Detect which cell encompasses the target text, then output its (x, y) center coordinate. 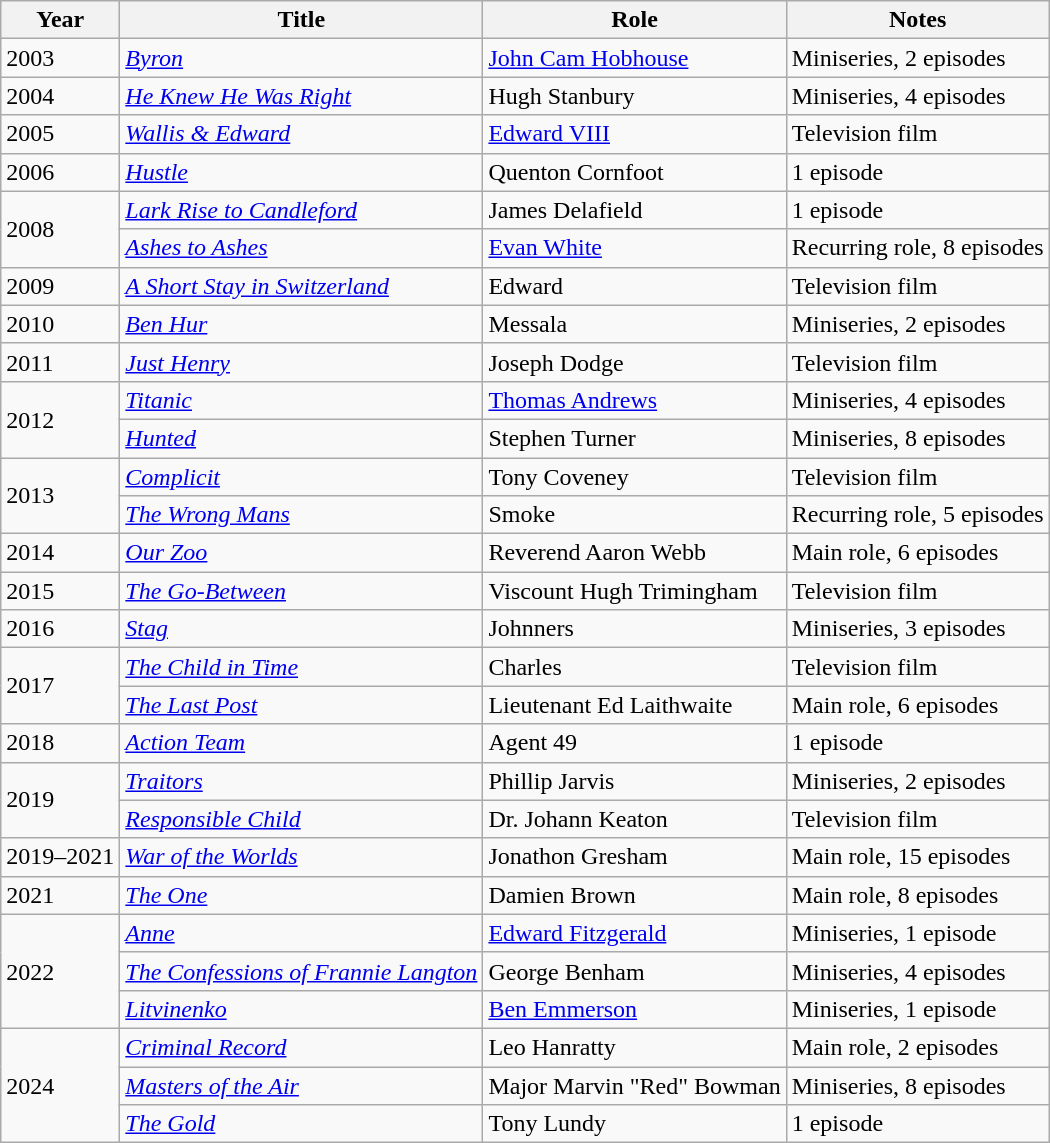
2019 (60, 800)
Title (302, 20)
He Knew He Was Right (302, 96)
2017 (60, 686)
2006 (60, 172)
Main role, 15 episodes (918, 857)
Ben Hur (302, 324)
2004 (60, 96)
Smoke (634, 515)
Recurring role, 8 episodes (918, 248)
2003 (60, 58)
Role (634, 20)
Major Marvin "Red" Bowman (634, 1085)
2009 (60, 286)
Reverend Aaron Webb (634, 553)
George Benham (634, 971)
2019–2021 (60, 857)
Thomas Andrews (634, 400)
Evan White (634, 248)
War of the Worlds (302, 857)
Anne (302, 933)
The Go-Between (302, 591)
The Child in Time (302, 667)
Stephen Turner (634, 438)
Jonathon Gresham (634, 857)
Ashes to Ashes (302, 248)
Litvinenko (302, 1009)
Dr. Johann Keaton (634, 819)
James Delafield (634, 210)
2010 (60, 324)
Complicit (302, 477)
2018 (60, 743)
2013 (60, 496)
Masters of the Air (302, 1085)
2005 (60, 134)
John Cam Hobhouse (634, 58)
Responsible Child (302, 819)
Recurring role, 5 episodes (918, 515)
Hunted (302, 438)
2015 (60, 591)
Johnners (634, 629)
Our Zoo (302, 553)
The Confessions of Frannie Langton (302, 971)
Leo Hanratty (634, 1047)
Damien Brown (634, 895)
Miniseries, 3 episodes (918, 629)
Stag (302, 629)
2021 (60, 895)
The Wrong Mans (302, 515)
Wallis & Edward (302, 134)
Just Henry (302, 362)
Hugh Stanbury (634, 96)
2014 (60, 553)
Byron (302, 58)
2011 (60, 362)
Criminal Record (302, 1047)
Traitors (302, 781)
2022 (60, 971)
Tony Coveney (634, 477)
Lark Rise to Candleford (302, 210)
2008 (60, 229)
Phillip Jarvis (634, 781)
Edward (634, 286)
2016 (60, 629)
Edward VIII (634, 134)
Notes (918, 20)
A Short Stay in Switzerland (302, 286)
Lieutenant Ed Laithwaite (634, 705)
Joseph Dodge (634, 362)
Hustle (302, 172)
Main role, 8 episodes (918, 895)
Tony Lundy (634, 1124)
Agent 49 (634, 743)
Messala (634, 324)
Action Team (302, 743)
Ben Emmerson (634, 1009)
Edward Fitzgerald (634, 933)
Titanic (302, 400)
The Last Post (302, 705)
The One (302, 895)
2012 (60, 419)
Main role, 2 episodes (918, 1047)
The Gold (302, 1124)
Year (60, 20)
Quenton Cornfoot (634, 172)
Viscount Hugh Trimingham (634, 591)
2024 (60, 1085)
Charles (634, 667)
